Provide the [X, Y] coordinate of the cell's center where the given text is located.  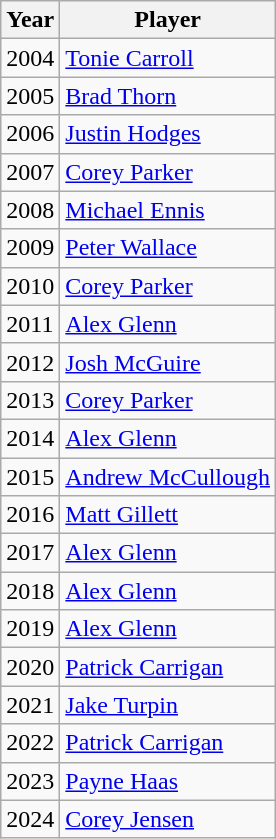
2020 [30, 667]
2024 [30, 819]
Justin Hodges [168, 134]
2008 [30, 210]
Peter Wallace [168, 248]
2005 [30, 96]
2011 [30, 324]
2021 [30, 705]
2022 [30, 743]
Year [30, 20]
Michael Ennis [168, 210]
Andrew McCullough [168, 477]
2009 [30, 248]
Payne Haas [168, 781]
2013 [30, 400]
Corey Jensen [168, 819]
2015 [30, 477]
2023 [30, 781]
Jake Turpin [168, 705]
2007 [30, 172]
2016 [30, 515]
2017 [30, 553]
Josh McGuire [168, 362]
Brad Thorn [168, 96]
2018 [30, 591]
2010 [30, 286]
Tonie Carroll [168, 58]
Matt Gillett [168, 515]
2019 [30, 629]
2004 [30, 58]
2012 [30, 362]
2006 [30, 134]
2014 [30, 438]
Player [168, 20]
